Locate the cell with the specified text and output its (X, Y) center coordinate. 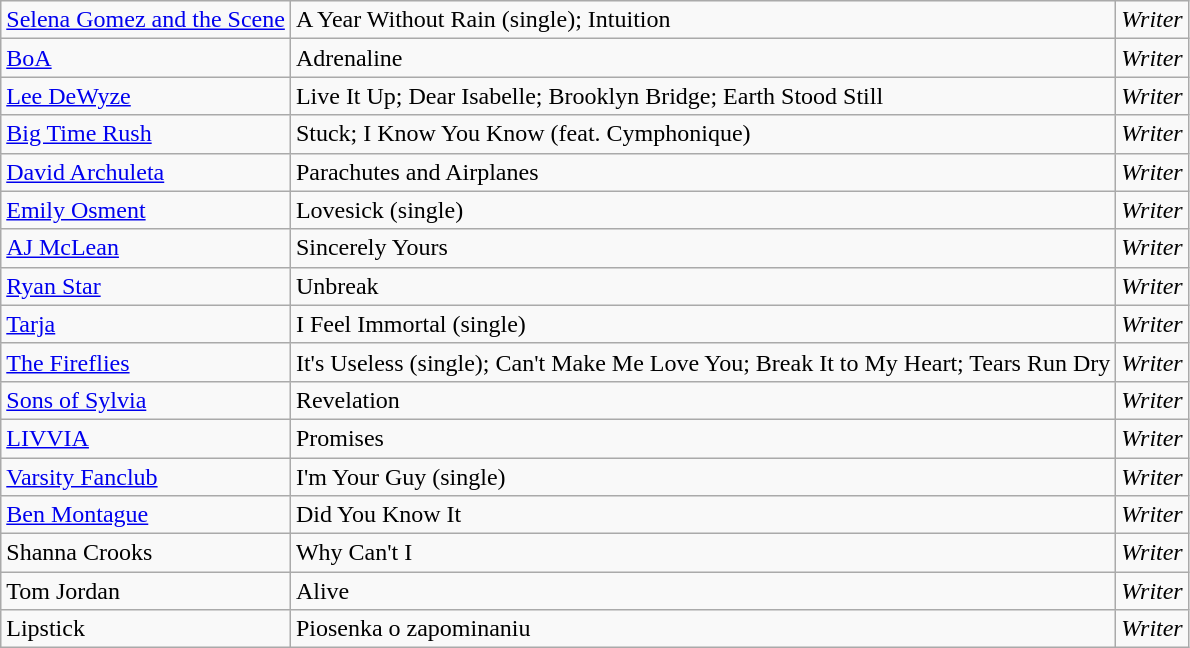
AJ McLean (146, 248)
LIVVIA (146, 438)
Promises (702, 438)
Tarja (146, 324)
Adrenaline (702, 58)
Did You Know It (702, 515)
Unbreak (702, 286)
I'm Your Guy (single) (702, 477)
Piosenka o zapominaniu (702, 629)
The Fireflies (146, 362)
BoA (146, 58)
Lovesick (single) (702, 210)
Stuck; I Know You Know (feat. Cymphonique) (702, 134)
Varsity Fanclub (146, 477)
Revelation (702, 400)
It's Useless (single); Can't Make Me Love You; Break It to My Heart; Tears Run Dry (702, 362)
Selena Gomez and the Scene (146, 20)
Lipstick (146, 629)
Lee DeWyze (146, 96)
Emily Osment (146, 210)
David Archuleta (146, 172)
Sincerely Yours (702, 248)
Parachutes and Airplanes (702, 172)
Big Time Rush (146, 134)
A Year Without Rain (single); Intuition (702, 20)
Sons of Sylvia (146, 400)
Alive (702, 591)
Live It Up; Dear Isabelle; Brooklyn Bridge; Earth Stood Still (702, 96)
Tom Jordan (146, 591)
Ryan Star (146, 286)
Ben Montague (146, 515)
Shanna Crooks (146, 553)
I Feel Immortal (single) (702, 324)
Why Can't I (702, 553)
